Return the [x, y] coordinate for the center point of the cell that contains the specified text.  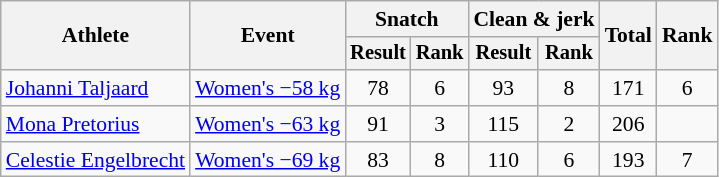
93 [503, 88]
Mona Pretorius [96, 124]
115 [503, 124]
Johanni Taljaard [96, 88]
Women's −58 kg [268, 88]
Clean & jerk [534, 19]
Event [268, 36]
Total [628, 36]
91 [378, 124]
3 [440, 124]
171 [628, 88]
8 [568, 88]
Women's −63 kg [268, 124]
Snatch [406, 19]
78 [378, 88]
Athlete [96, 36]
2 [568, 124]
206 [628, 124]
